Find where the given text appears and provide that cell's center as (x, y) coordinate. 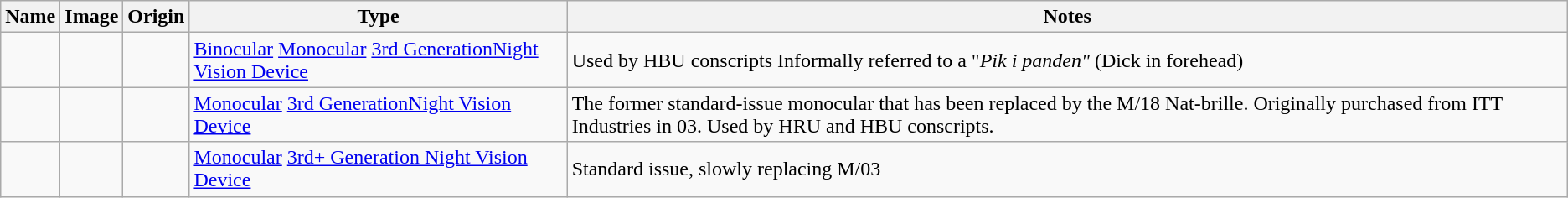
Binocular Monocular 3rd GenerationNight Vision Device (379, 60)
Name (30, 17)
Type (379, 17)
Image (92, 17)
Monocular 3rd GenerationNight Vision Device (379, 114)
Used by HBU conscripts Informally referred to a "Pik i panden" (Dick in forehead) (1067, 60)
Standard issue, slowly replacing M/03 (1067, 169)
Monocular 3rd+ Generation Night Vision Device (379, 169)
Origin (156, 17)
Notes (1067, 17)
